Locate the cell with the specified text and output its [x, y] center coordinate. 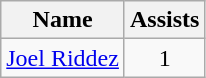
Joel Riddez [63, 58]
1 [164, 58]
Name [63, 20]
Assists [164, 20]
